Extract the [X, Y] coordinate from the center of the cell holding the provided text.  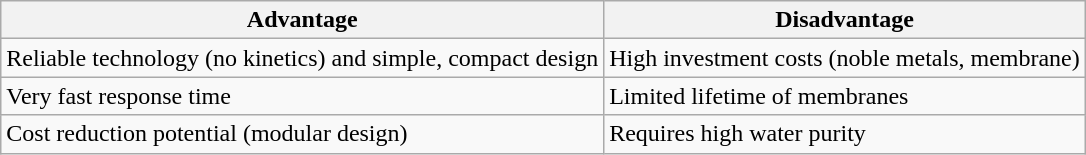
Advantage [302, 20]
Requires high water purity [845, 134]
Cost reduction potential (modular design) [302, 134]
Disadvantage [845, 20]
Very fast response time [302, 96]
Reliable technology (no kinetics) and simple, compact design [302, 58]
Limited lifetime of membranes [845, 96]
High investment costs (noble metals, membrane) [845, 58]
